Return the (x, y) coordinate for the center point of the cell that contains the specified text.  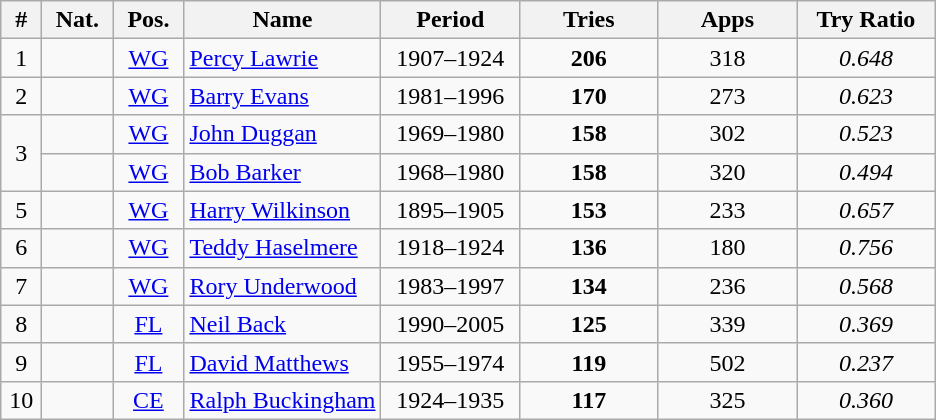
Rory Underwood (282, 286)
117 (590, 400)
Percy Lawrie (282, 58)
# (22, 20)
339 (728, 324)
Barry Evans (282, 96)
0.756 (866, 248)
153 (590, 210)
Neil Back (282, 324)
273 (728, 96)
1907–1924 (450, 58)
7 (22, 286)
1924–1935 (450, 400)
6 (22, 248)
David Matthews (282, 362)
134 (590, 286)
2 (22, 96)
0.648 (866, 58)
302 (728, 134)
119 (590, 362)
3 (22, 153)
Pos. (148, 20)
180 (728, 248)
1895–1905 (450, 210)
Apps (728, 20)
CE (148, 400)
502 (728, 362)
0.360 (866, 400)
0.568 (866, 286)
206 (590, 58)
0.657 (866, 210)
1968–1980 (450, 172)
8 (22, 324)
1918–1924 (450, 248)
9 (22, 362)
10 (22, 400)
0.623 (866, 96)
170 (590, 96)
Ralph Buckingham (282, 400)
1969–1980 (450, 134)
Tries (590, 20)
Name (282, 20)
0.523 (866, 134)
236 (728, 286)
Bob Barker (282, 172)
Try Ratio (866, 20)
5 (22, 210)
0.494 (866, 172)
Teddy Haselmere (282, 248)
1990–2005 (450, 324)
0.237 (866, 362)
John Duggan (282, 134)
318 (728, 58)
Period (450, 20)
1983–1997 (450, 286)
1981–1996 (450, 96)
Nat. (78, 20)
Harry Wilkinson (282, 210)
320 (728, 172)
0.369 (866, 324)
233 (728, 210)
125 (590, 324)
325 (728, 400)
1955–1974 (450, 362)
136 (590, 248)
1 (22, 58)
